Identify which cell holds the provided text, then report its [x, y] central coordinate. 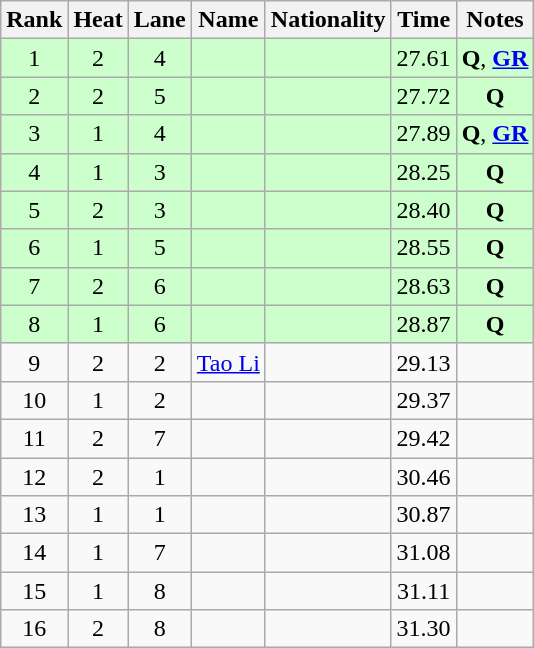
31.30 [424, 629]
10 [34, 400]
29.42 [424, 438]
31.11 [424, 591]
Heat [98, 20]
28.25 [424, 172]
13 [34, 515]
Time [424, 20]
14 [34, 553]
29.13 [424, 362]
Tao Li [228, 362]
11 [34, 438]
Rank [34, 20]
28.55 [424, 248]
12 [34, 477]
28.40 [424, 210]
Lane [160, 20]
31.08 [424, 553]
9 [34, 362]
28.63 [424, 286]
16 [34, 629]
30.46 [424, 477]
27.72 [424, 96]
Nationality [328, 20]
15 [34, 591]
Notes [495, 20]
30.87 [424, 515]
27.61 [424, 58]
29.37 [424, 400]
27.89 [424, 134]
Name [228, 20]
28.87 [424, 324]
